Output the [x, y] coordinate of the center of the cell containing the given text.  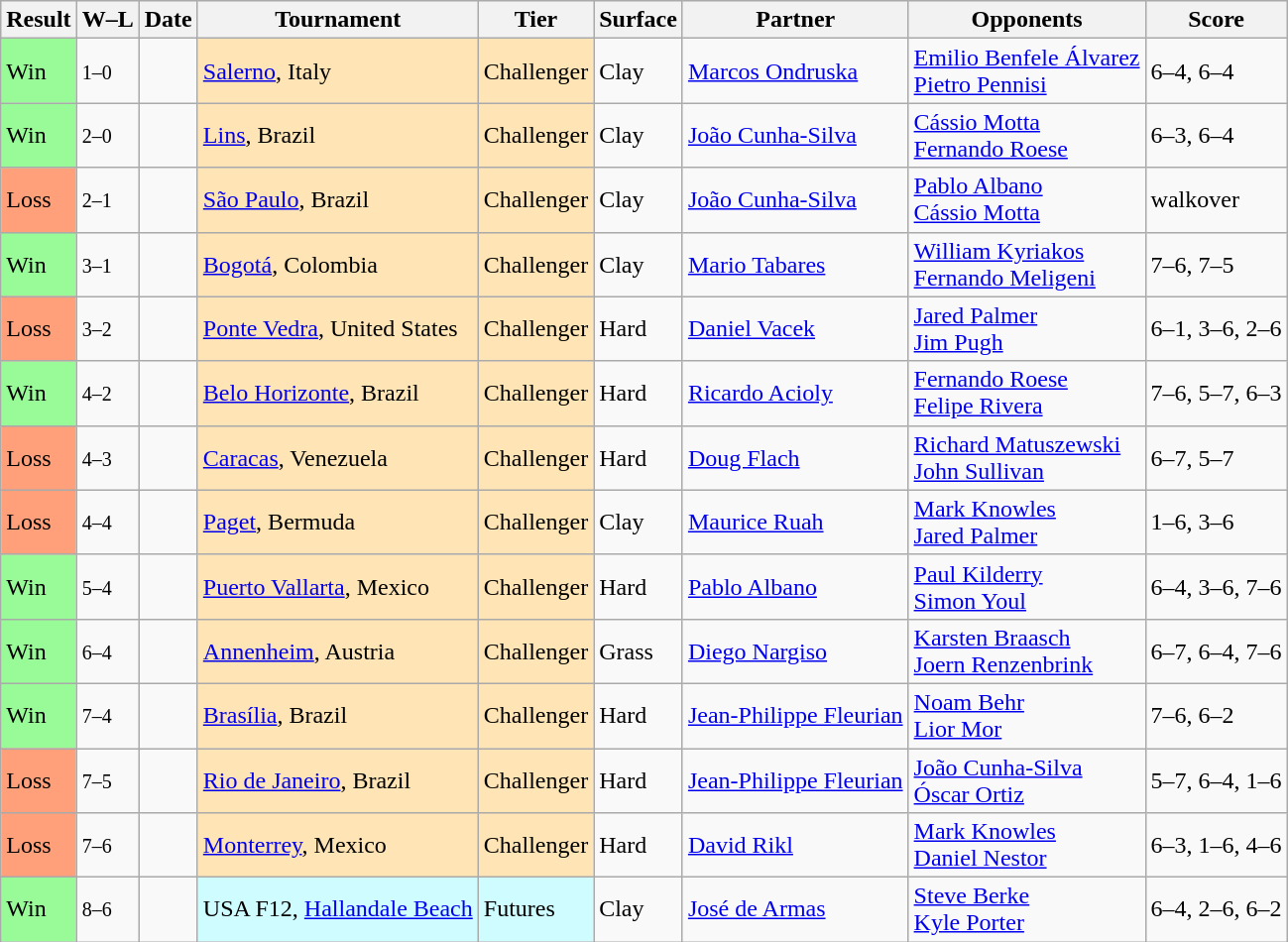
Puerto Vallarta, Mexico [337, 587]
Mario Tabares [795, 264]
6–1, 3–6, 2–6 [1216, 329]
Daniel Vacek [795, 329]
7–6, 7–5 [1216, 264]
São Paulo, Brazil [337, 200]
Caracas, Venezuela [337, 458]
Futures [535, 910]
4–4 [107, 522]
Steve Berke Kyle Porter [1027, 910]
6–3, 6–4 [1216, 135]
Tier [535, 20]
João Cunha-Silva Óscar Ortiz [1027, 779]
Monterrey, Mexico [337, 845]
Jared Palmer Jim Pugh [1027, 329]
6–7, 5–7 [1216, 458]
Paul Kilderry Simon Youl [1027, 587]
2–0 [107, 135]
Grass [639, 650]
5–7, 6–4, 1–6 [1216, 779]
Ricardo Acioly [795, 393]
6–4, 2–6, 6–2 [1216, 910]
Brasília, Brazil [337, 716]
Annenheim, Austria [337, 650]
4–2 [107, 393]
William Kyriakos Fernando Meligeni [1027, 264]
Rio de Janeiro, Brazil [337, 779]
Fernando Roese Felipe Rivera [1027, 393]
6–4, 3–6, 7–6 [1216, 587]
1–0 [107, 71]
W–L [107, 20]
Marcos Ondruska [795, 71]
Cássio Motta Fernando Roese [1027, 135]
7–4 [107, 716]
6–4, 6–4 [1216, 71]
Partner [795, 20]
David Rikl [795, 845]
7–6, 6–2 [1216, 716]
Emilio Benfele Álvarez Pietro Pennisi [1027, 71]
Date [169, 20]
2–1 [107, 200]
walkover [1216, 200]
Diego Nargiso [795, 650]
4–3 [107, 458]
Noam Behr Lior Mor [1027, 716]
Paget, Bermuda [337, 522]
6–4 [107, 650]
Opponents [1027, 20]
Ponte Vedra, United States [337, 329]
5–4 [107, 587]
Bogotá, Colombia [337, 264]
Pablo Albano Cássio Motta [1027, 200]
7–5 [107, 779]
Mark Knowles Daniel Nestor [1027, 845]
Karsten Braasch Joern Renzenbrink [1027, 650]
Doug Flach [795, 458]
Tournament [337, 20]
Score [1216, 20]
Result [39, 20]
Belo Horizonte, Brazil [337, 393]
José de Armas [795, 910]
7–6, 5–7, 6–3 [1216, 393]
Mark Knowles Jared Palmer [1027, 522]
6–7, 6–4, 7–6 [1216, 650]
Richard Matuszewski John Sullivan [1027, 458]
Surface [639, 20]
1–6, 3–6 [1216, 522]
Pablo Albano [795, 587]
6–3, 1–6, 4–6 [1216, 845]
Maurice Ruah [795, 522]
8–6 [107, 910]
USA F12, Hallandale Beach [337, 910]
7–6 [107, 845]
3–2 [107, 329]
Salerno, Italy [337, 71]
3–1 [107, 264]
Lins, Brazil [337, 135]
